Capture the cell that displays the provided text and extract its (x, y) central coordinate. 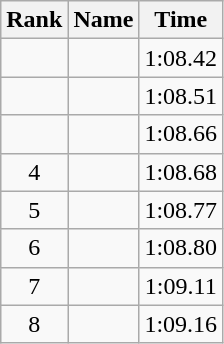
1:08.80 (181, 248)
5 (34, 210)
Name (104, 20)
8 (34, 324)
7 (34, 286)
1:08.68 (181, 172)
Rank (34, 20)
1:08.77 (181, 210)
1:08.66 (181, 134)
1:08.42 (181, 58)
6 (34, 248)
1:08.51 (181, 96)
1:09.16 (181, 324)
1:09.11 (181, 286)
Time (181, 20)
4 (34, 172)
